From the cell containing the given text, extract its center point as [x, y] coordinate. 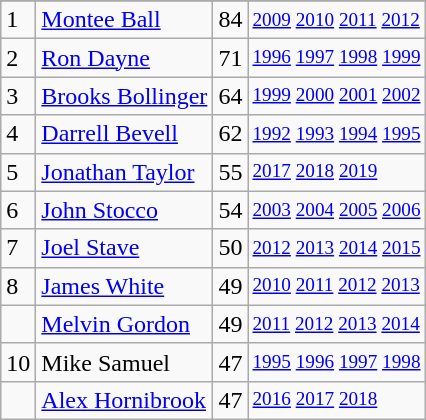
Mike Samuel [124, 362]
2009 2010 2011 2012 [336, 20]
6 [18, 210]
2011 2012 2013 2014 [336, 324]
2017 2018 2019 [336, 172]
Melvin Gordon [124, 324]
1 [18, 20]
Montee Ball [124, 20]
2003 2004 2005 2006 [336, 210]
54 [230, 210]
2010 2011 2012 2013 [336, 286]
1992 1993 1994 1995 [336, 134]
Alex Hornibrook [124, 400]
James White [124, 286]
55 [230, 172]
2012 2013 2014 2015 [336, 248]
50 [230, 248]
5 [18, 172]
2 [18, 58]
3 [18, 96]
10 [18, 362]
Joel Stave [124, 248]
62 [230, 134]
John Stocco [124, 210]
Jonathan Taylor [124, 172]
1999 2000 2001 2002 [336, 96]
64 [230, 96]
71 [230, 58]
Darrell Bevell [124, 134]
7 [18, 248]
84 [230, 20]
1996 1997 1998 1999 [336, 58]
8 [18, 286]
2016 2017 2018 [336, 400]
1995 1996 1997 1998 [336, 362]
4 [18, 134]
Ron Dayne [124, 58]
Brooks Bollinger [124, 96]
